Scan for the cell matching the given text and deliver its (X, Y) coordinate at center. 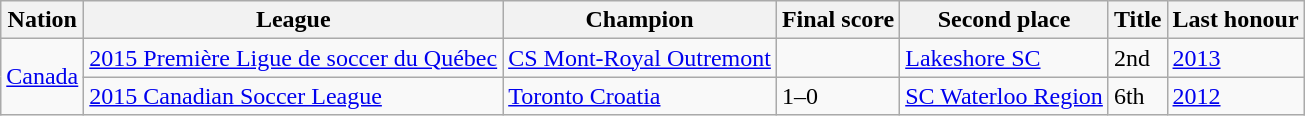
Nation (42, 20)
Last honour (1236, 20)
League (294, 20)
2013 (1236, 58)
Second place (1004, 20)
Canada (42, 77)
2012 (1236, 96)
1–0 (838, 96)
Title (1138, 20)
Lakeshore SC (1004, 58)
Champion (640, 20)
Toronto Croatia (640, 96)
SC Waterloo Region (1004, 96)
2015 Première Ligue de soccer du Québec (294, 58)
CS Mont-Royal Outremont (640, 58)
Final score (838, 20)
2015 Canadian Soccer League (294, 96)
2nd (1138, 58)
6th (1138, 96)
